Scan for the cell matching the given text and deliver its [x, y] coordinate at center. 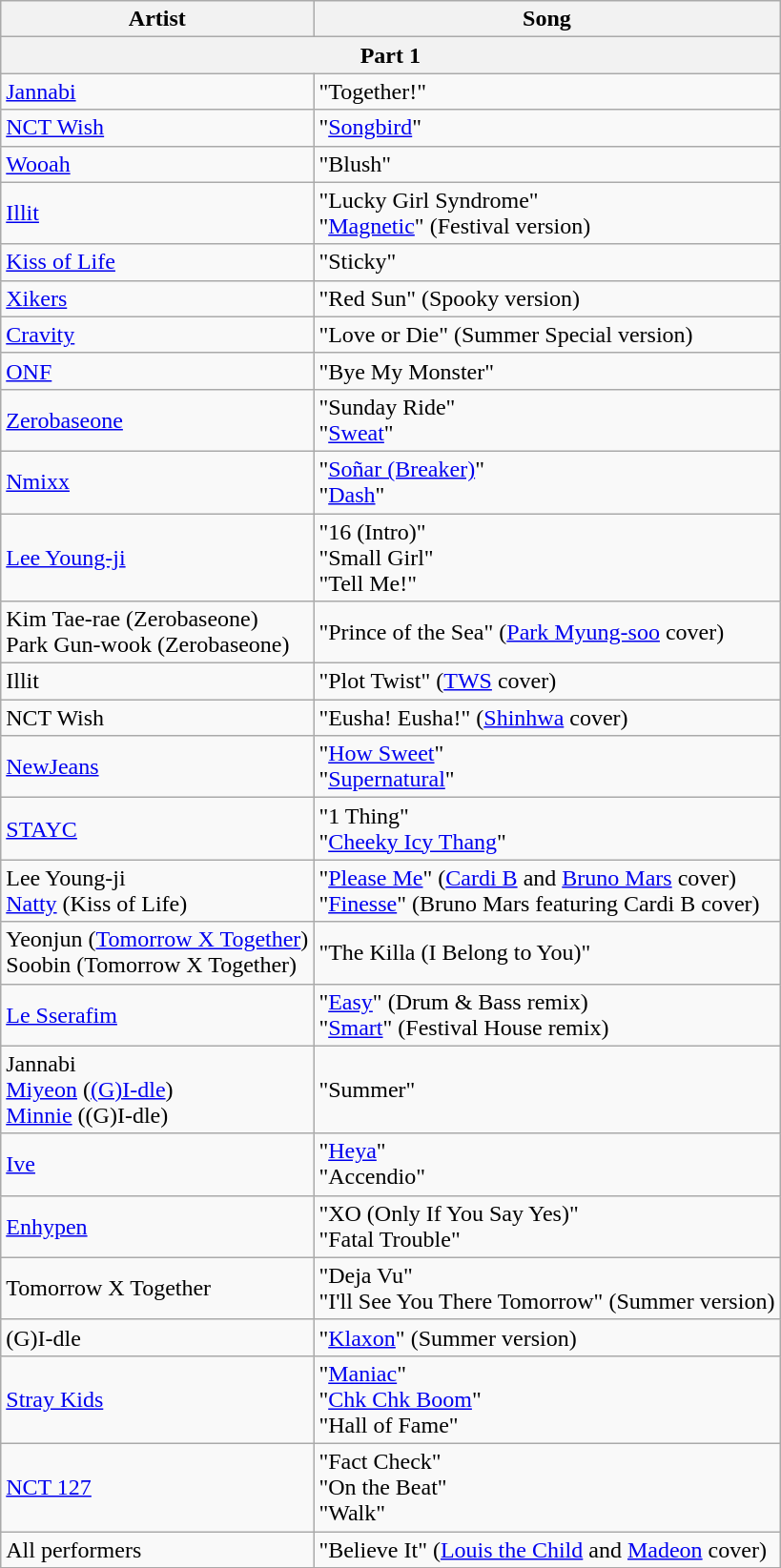
Le Sserafim [157, 1014]
"Prince of the Sea" (Park Myung-soo cover) [547, 633]
"16 (Intro)""Small Girl""Tell Me!" [547, 557]
"Maniac""Chk Chk Boom""Hall of Fame" [547, 1399]
Lee Young-ji [157, 557]
"Easy" (Drum & Bass remix)"Smart" (Festival House remix) [547, 1014]
"Summer" [547, 1089]
Tomorrow X Together [157, 1289]
"Soñar (Breaker)""Dash" [547, 482]
ONF [157, 371]
"Bye My Monster" [547, 371]
"Songbird" [547, 128]
"How Sweet""Supernatural" [547, 766]
Nmixx [157, 482]
"Eusha! Eusha!" (Shinhwa cover) [547, 718]
NCT 127 [157, 1487]
"Plot Twist" (TWS cover) [547, 682]
Stray Kids [157, 1399]
"Red Sun" (Spooky version) [547, 298]
"The Killa (I Belong to You)" [547, 953]
Enhypen [157, 1226]
"Klaxon" (Summer version) [547, 1337]
Ive [157, 1165]
"Sunday Ride""Sweat" [547, 419]
Xikers [157, 298]
Kiss of Life [157, 262]
"Sticky" [547, 262]
"Please Me" (Cardi B and Bruno Mars cover)"Finesse" (Bruno Mars featuring Cardi B cover) [547, 890]
Artist [157, 19]
"Believe It" (Louis the Child and Madeon cover) [547, 1549]
Lee Young-jiNatty (Kiss of Life) [157, 890]
STAYC [157, 829]
Song [547, 19]
Cravity [157, 335]
Yeonjun (Tomorrow X Together)Soobin (Tomorrow X Together) [157, 953]
Zerobaseone [157, 419]
"XO (Only If You Say Yes)""Fatal Trouble" [547, 1226]
Part 1 [391, 55]
JannabiMiyeon ((G)I-dle)Minnie ((G)I-dle) [157, 1089]
"Lucky Girl Syndrome""Magnetic" (Festival version) [547, 214]
"1 Thing""Cheeky Icy Thang" [547, 829]
"Heya""Accendio" [547, 1165]
Kim Tae-rae (Zerobaseone)Park Gun-wook (Zerobaseone) [157, 633]
"Fact Check""On the Beat""Walk" [547, 1487]
"Blush" [547, 164]
"Deja Vu""I'll See You There Tomorrow" (Summer version) [547, 1289]
NewJeans [157, 766]
"Love or Die" (Summer Special version) [547, 335]
Wooah [157, 164]
Jannabi [157, 92]
"Together!" [547, 92]
(G)I-dle [157, 1337]
All performers [157, 1549]
